Output the (X, Y) coordinate of the center of the cell containing the given text.  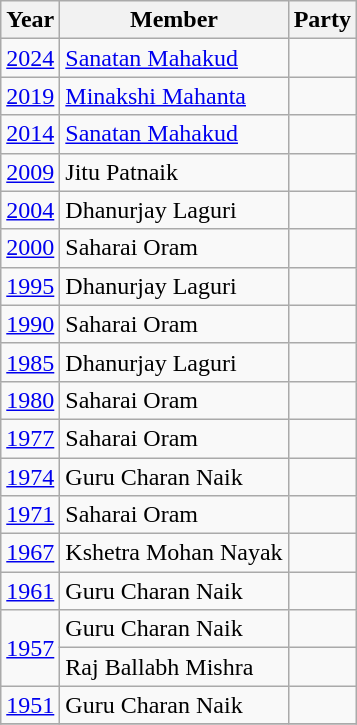
Raj Ballabh Mishra (174, 667)
1971 (30, 515)
2024 (30, 58)
1957 (30, 648)
Jitu Patnaik (174, 172)
1990 (30, 324)
2004 (30, 210)
1995 (30, 286)
1961 (30, 591)
2000 (30, 248)
Kshetra Mohan Nayak (174, 553)
1951 (30, 705)
2014 (30, 134)
2009 (30, 172)
1980 (30, 400)
Party (322, 20)
Year (30, 20)
1967 (30, 553)
2019 (30, 96)
1985 (30, 362)
Minakshi Mahanta (174, 96)
1974 (30, 477)
1977 (30, 438)
Member (174, 20)
